Pinpoint the cell where the given text exists, returning its [X, Y] midpoint coordinate. 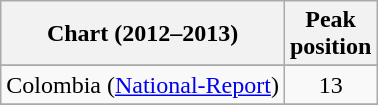
Chart (2012–2013) [143, 34]
Colombia (National-Report) [143, 85]
13 [330, 85]
Peakposition [330, 34]
